For the text-containing cell, return its midpoint in [x, y] coordinate format. 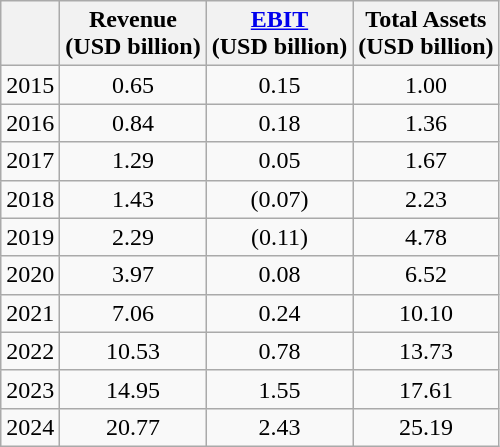
10.10 [426, 313]
2021 [30, 313]
1.36 [426, 123]
2023 [30, 389]
25.19 [426, 427]
2016 [30, 123]
1.43 [133, 199]
2020 [30, 275]
2019 [30, 237]
1.00 [426, 85]
Revenue(USD billion) [133, 34]
1.67 [426, 161]
17.61 [426, 389]
1.29 [133, 161]
14.95 [133, 389]
0.24 [279, 313]
0.78 [279, 351]
2018 [30, 199]
0.18 [279, 123]
2024 [30, 427]
0.84 [133, 123]
2015 [30, 85]
20.77 [133, 427]
Total Assets(USD billion) [426, 34]
2.23 [426, 199]
0.08 [279, 275]
3.97 [133, 275]
7.06 [133, 313]
0.15 [279, 85]
4.78 [426, 237]
2.43 [279, 427]
1.55 [279, 389]
0.65 [133, 85]
2.29 [133, 237]
(0.07) [279, 199]
10.53 [133, 351]
2017 [30, 161]
(0.11) [279, 237]
13.73 [426, 351]
2022 [30, 351]
EBIT(USD billion) [279, 34]
6.52 [426, 275]
0.05 [279, 161]
